Return the (X, Y) coordinate for the center point of the cell that contains the specified text.  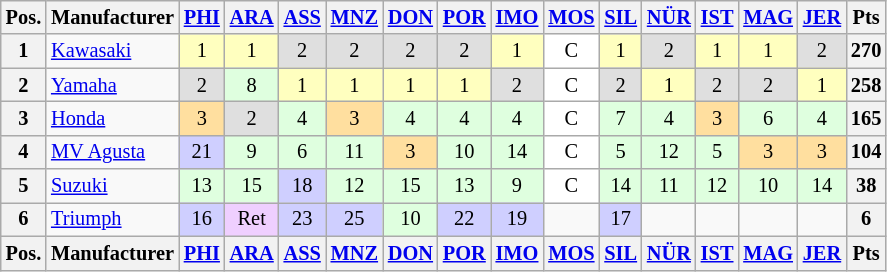
Suzuki (112, 186)
22 (464, 219)
MV Agusta (112, 152)
Triumph (112, 219)
7 (620, 118)
38 (866, 186)
23 (302, 219)
258 (866, 85)
Yamaha (112, 85)
16 (202, 219)
165 (866, 118)
25 (354, 219)
104 (866, 152)
270 (866, 51)
Honda (112, 118)
17 (620, 219)
18 (302, 186)
21 (202, 152)
Kawasaki (112, 51)
19 (518, 219)
Ret (252, 219)
8 (252, 85)
